Pinpoint the cell where the given text exists, returning its [X, Y] midpoint coordinate. 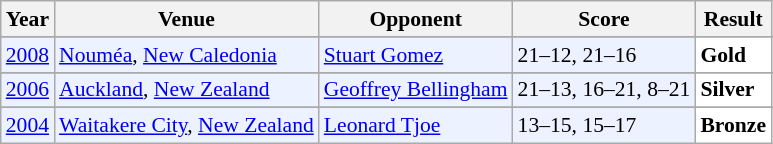
21–13, 16–21, 8–21 [604, 90]
21–12, 21–16 [604, 55]
Opponent [416, 19]
Waitakere City, New Zealand [186, 126]
Nouméa, New Caledonia [186, 55]
Silver [733, 90]
2004 [28, 126]
Bronze [733, 126]
Leonard Tjoe [416, 126]
Venue [186, 19]
2008 [28, 55]
Auckland, New Zealand [186, 90]
Year [28, 19]
Stuart Gomez [416, 55]
Geoffrey Bellingham [416, 90]
Result [733, 19]
2006 [28, 90]
Score [604, 19]
13–15, 15–17 [604, 126]
Gold [733, 55]
